Search for the cell housing the specified text and yield its [X, Y] center coordinate. 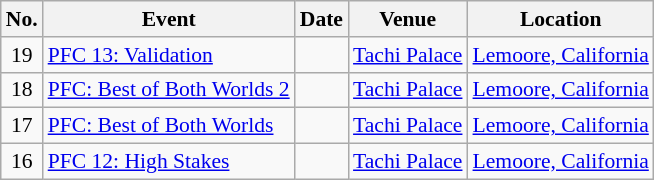
16 [22, 162]
Event [169, 19]
19 [22, 55]
Date [322, 19]
17 [22, 126]
18 [22, 90]
PFC 13: Validation [169, 55]
No. [22, 19]
Venue [408, 19]
Location [561, 19]
PFC: Best of Both Worlds 2 [169, 90]
PFC 12: High Stakes [169, 162]
PFC: Best of Both Worlds [169, 126]
